Return (x, y) of the center of cell containing provided text 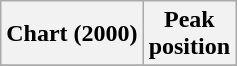
Chart (2000) (72, 34)
Peakposition (189, 34)
